Detect which cell encompasses the target text, then output its (X, Y) center coordinate. 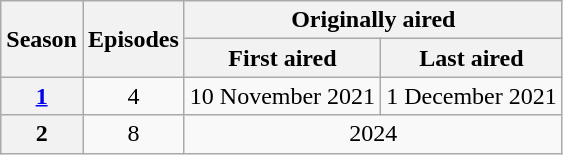
10 November 2021 (282, 96)
1 (42, 96)
4 (133, 96)
1 December 2021 (472, 96)
Episodes (133, 39)
2024 (373, 134)
Season (42, 39)
Last aired (472, 58)
Originally aired (373, 20)
First aired (282, 58)
8 (133, 134)
2 (42, 134)
